Find where the given text appears and provide that cell's center as (x, y) coordinate. 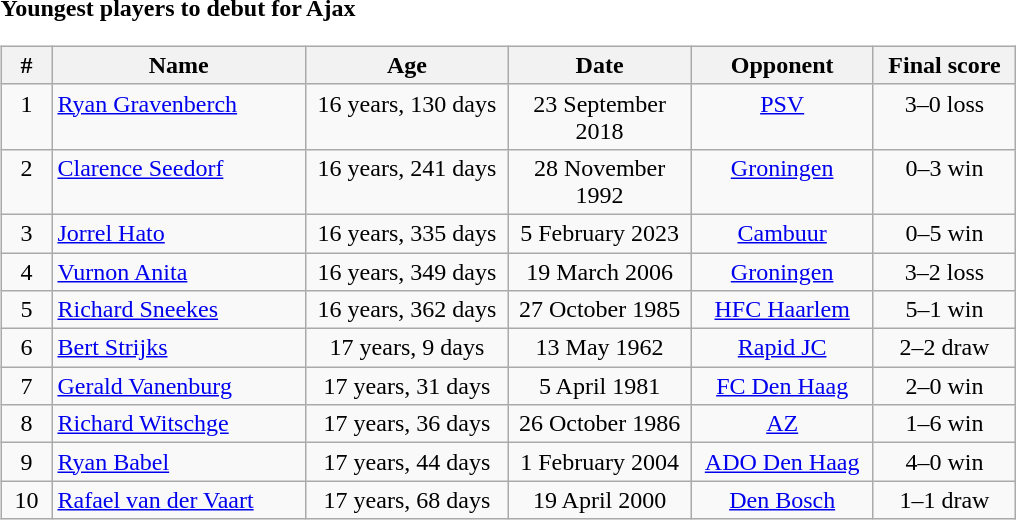
8 (26, 424)
HFC Haarlem (782, 310)
27 October 1985 (600, 310)
2 (26, 182)
4–0 win (944, 462)
17 years, 44 days (406, 462)
Rapid JC (782, 348)
5–1 win (944, 310)
16 years, 362 days (406, 310)
26 October 1986 (600, 424)
19 April 2000 (600, 500)
10 (26, 500)
16 years, 335 days (406, 233)
PSV (782, 116)
1–1 draw (944, 500)
Age (406, 65)
Ryan Babel (179, 462)
13 May 1962 (600, 348)
6 (26, 348)
# (26, 65)
28 November 1992 (600, 182)
Cambuur (782, 233)
0–3 win (944, 182)
3 (26, 233)
Ryan Gravenberch (179, 116)
1 (26, 116)
17 years, 68 days (406, 500)
AZ (782, 424)
Richard Sneekes (179, 310)
Gerald Vanenburg (179, 386)
2–2 draw (944, 348)
9 (26, 462)
5 (26, 310)
17 years, 36 days (406, 424)
19 March 2006 (600, 271)
5 February 2023 (600, 233)
Final score (944, 65)
FC Den Haag (782, 386)
17 years, 31 days (406, 386)
Den Bosch (782, 500)
2–0 win (944, 386)
1 February 2004 (600, 462)
0–5 win (944, 233)
16 years, 241 days (406, 182)
3–0 loss (944, 116)
16 years, 349 days (406, 271)
Richard Witschge (179, 424)
Rafael van der Vaart (179, 500)
5 April 1981 (600, 386)
ADO Den Haag (782, 462)
Name (179, 65)
17 years, 9 days (406, 348)
Vurnon Anita (179, 271)
4 (26, 271)
Clarence Seedorf (179, 182)
16 years, 130 days (406, 116)
7 (26, 386)
Bert Strijks (179, 348)
Jorrel Hato (179, 233)
23 September 2018 (600, 116)
Date (600, 65)
1–6 win (944, 424)
3–2 loss (944, 271)
Opponent (782, 65)
